Return (X, Y) of the center of cell containing provided text 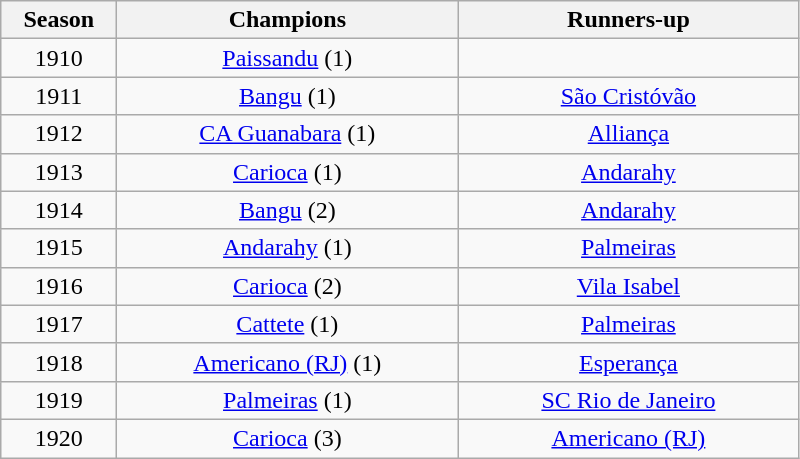
Champions (288, 20)
1913 (59, 172)
Carioca (3) (288, 438)
1911 (59, 96)
Bangu (1) (288, 96)
Alliança (628, 134)
1920 (59, 438)
1910 (59, 58)
1916 (59, 286)
Vila Isabel (628, 286)
Andarahy (1) (288, 248)
Bangu (2) (288, 210)
Palmeiras (1) (288, 400)
1919 (59, 400)
Runners-up (628, 20)
Carioca (1) (288, 172)
São Cristóvão (628, 96)
1915 (59, 248)
Americano (RJ) (628, 438)
Cattete (1) (288, 324)
Carioca (2) (288, 286)
Paissandu (1) (288, 58)
1914 (59, 210)
1912 (59, 134)
1917 (59, 324)
1918 (59, 362)
Americano (RJ) (1) (288, 362)
Season (59, 20)
Esperança (628, 362)
SC Rio de Janeiro (628, 400)
CA Guanabara (1) (288, 134)
